For the text-containing cell, return its midpoint in [X, Y] coordinate format. 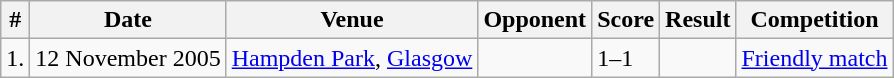
Score [626, 20]
1. [16, 58]
# [16, 20]
Friendly match [814, 58]
12 November 2005 [128, 58]
Hampden Park, Glasgow [352, 58]
Venue [352, 20]
Result [698, 20]
Opponent [535, 20]
Date [128, 20]
1–1 [626, 58]
Competition [814, 20]
